Return the (X, Y) coordinate for the center point of the cell that contains the specified text.  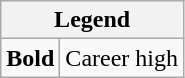
Legend (92, 20)
Career high (122, 58)
Bold (30, 58)
